Locate the cell with the specified text and output its (x, y) center coordinate. 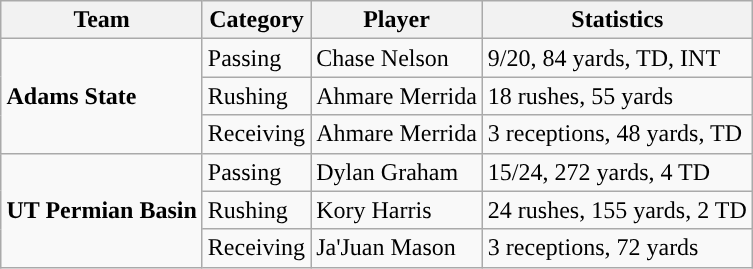
Player (397, 20)
UT Permian Basin (102, 210)
24 rushes, 155 yards, 2 TD (617, 210)
Category (256, 20)
Dylan Graham (397, 172)
3 receptions, 48 yards, TD (617, 134)
Chase Nelson (397, 58)
Team (102, 20)
3 receptions, 72 yards (617, 248)
15/24, 272 yards, 4 TD (617, 172)
Ja'Juan Mason (397, 248)
18 rushes, 55 yards (617, 96)
9/20, 84 yards, TD, INT (617, 58)
Kory Harris (397, 210)
Adams State (102, 96)
Statistics (617, 20)
